For the text-containing cell, return its midpoint in (x, y) coordinate format. 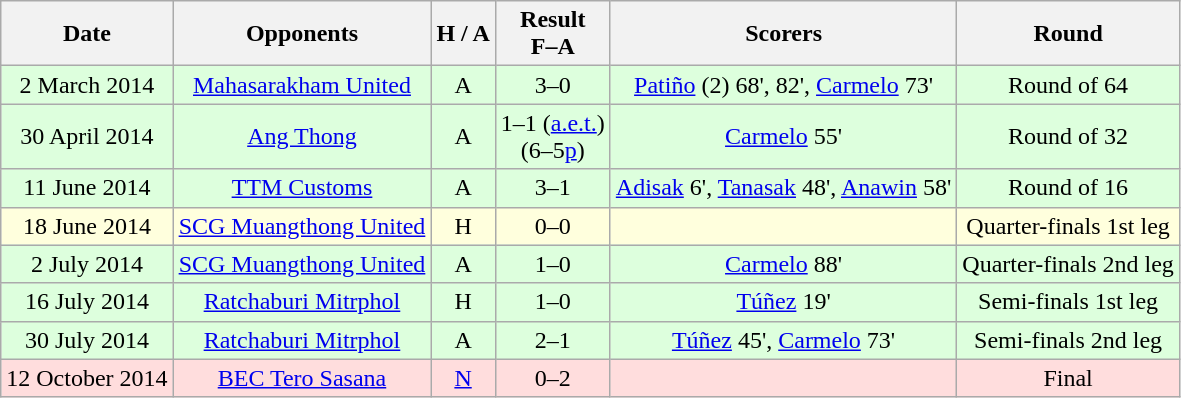
Quarter-finals 1st leg (1068, 226)
H / A (463, 34)
11 June 2014 (87, 188)
Scorers (784, 34)
BEC Tero Sasana (302, 378)
N (463, 378)
Semi-finals 2nd leg (1068, 340)
TTM Customs (302, 188)
Round of 16 (1068, 188)
30 April 2014 (87, 136)
Opponents (302, 34)
Date (87, 34)
ResultF–A (552, 34)
Final (1068, 378)
Quarter-finals 2nd leg (1068, 264)
2 July 2014 (87, 264)
2 March 2014 (87, 85)
Ang Thong (302, 136)
Carmelo 88' (784, 264)
Round of 64 (1068, 85)
0–0 (552, 226)
Patiño (2) 68', 82', Carmelo 73' (784, 85)
Túñez 19' (784, 302)
Mahasarakham United (302, 85)
2–1 (552, 340)
Adisak 6', Tanasak 48', Anawin 58' (784, 188)
Carmelo 55' (784, 136)
1–1 (a.e.t.)(6–5p) (552, 136)
30 July 2014 (87, 340)
16 July 2014 (87, 302)
Round of 32 (1068, 136)
Túñez 45', Carmelo 73' (784, 340)
3–0 (552, 85)
12 October 2014 (87, 378)
3–1 (552, 188)
Semi-finals 1st leg (1068, 302)
18 June 2014 (87, 226)
Round (1068, 34)
0–2 (552, 378)
